Extract the [x, y] coordinate from the center of the cell holding the provided text.  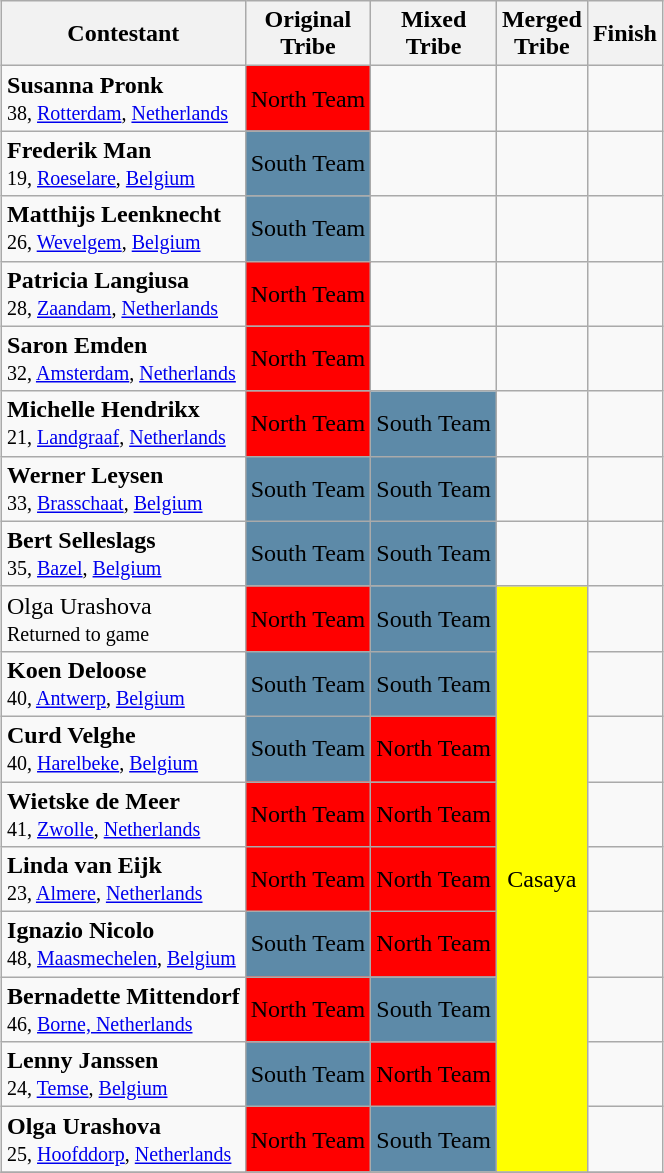
MergedTribe [542, 34]
Finish [624, 34]
Koen Deloose40, Antwerp, Belgium [124, 684]
Bert Selleslags35, Bazel, Belgium [124, 554]
MixedTribe [434, 34]
OriginalTribe [308, 34]
Saron Emden32, Amsterdam, Netherlands [124, 358]
Wietske de Meer41, Zwolle, Netherlands [124, 814]
Susanna Pronk38, Rotterdam, Netherlands [124, 98]
Casaya [542, 879]
Lenny Janssen24, Temse, Belgium [124, 1074]
Frederik Man19, Roeselare, Belgium [124, 164]
Matthijs Leenknecht26, Wevelgem, Belgium [124, 228]
Ignazio Nicolo48, Maasmechelen, Belgium [124, 944]
Patricia Langiusa28, Zaandam, Netherlands [124, 294]
Olga UrashovaReturned to game [124, 618]
Contestant [124, 34]
Werner Leysen33, Brasschaat, Belgium [124, 488]
Bernadette Mittendorf46, Borne, Netherlands [124, 1010]
Linda van Eijk23, Almere, Netherlands [124, 880]
Curd Velghe40, Harelbeke, Belgium [124, 748]
Michelle Hendrikx21, Landgraaf, Netherlands [124, 424]
Olga Urashova25, Hoofddorp, Netherlands [124, 1140]
